Search for the cell housing the specified text and yield its (x, y) center coordinate. 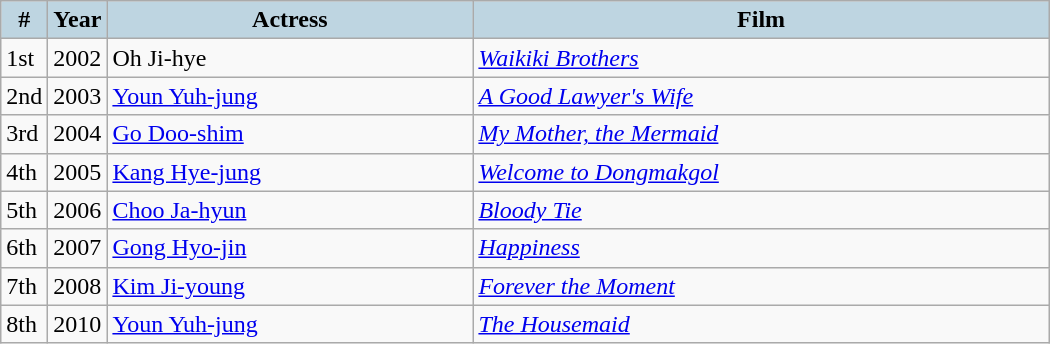
5th (24, 210)
Kang Hye-jung (290, 172)
7th (24, 286)
Film (761, 20)
Welcome to Dongmakgol (761, 172)
8th (24, 324)
2010 (78, 324)
Oh Ji-hye (290, 58)
2006 (78, 210)
2008 (78, 286)
3rd (24, 134)
Bloody Tie (761, 210)
Go Doo-shim (290, 134)
2002 (78, 58)
Choo Ja-hyun (290, 210)
Year (78, 20)
The Housemaid (761, 324)
2004 (78, 134)
2007 (78, 248)
My Mother, the Mermaid (761, 134)
2nd (24, 96)
4th (24, 172)
2003 (78, 96)
1st (24, 58)
# (24, 20)
Forever the Moment (761, 286)
Waikiki Brothers (761, 58)
Happiness (761, 248)
Actress (290, 20)
A Good Lawyer's Wife (761, 96)
Gong Hyo-jin (290, 248)
Kim Ji-young (290, 286)
2005 (78, 172)
6th (24, 248)
